Search for the cell housing the specified text and yield its (x, y) center coordinate. 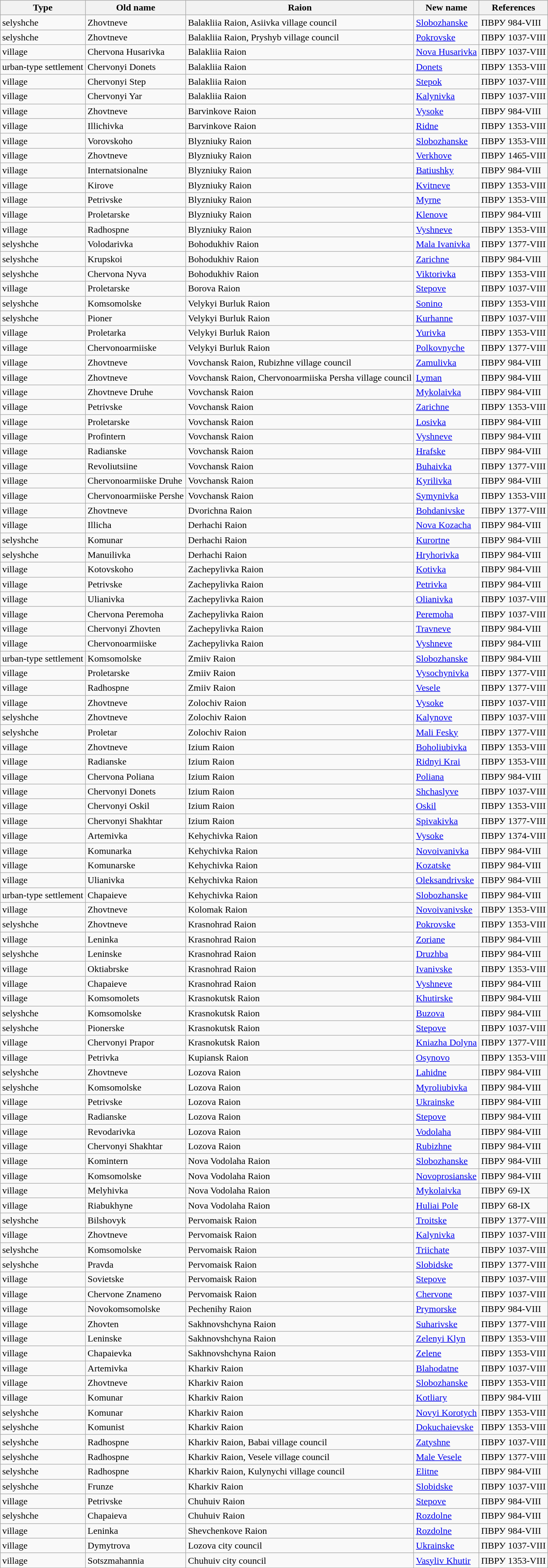
Olianivka (447, 599)
Komintern (136, 1161)
Klenove (447, 215)
Manuilivka (136, 555)
Chervona Peremoha (136, 614)
Chervonyi Zhovten (136, 629)
Viktorivka (447, 274)
Hryhorivka (447, 555)
Type (43, 8)
Novyi Korotych (447, 1413)
Vorovskoho (136, 141)
Melyhivka (136, 1191)
Kolomak Raion (300, 910)
Bilshovyk (136, 1220)
Peremoha (447, 614)
Pionerske (136, 1028)
Ridne (447, 126)
Male Vesele (447, 1457)
Rubizhne (447, 1146)
Dvorichna Raion (300, 510)
Losivka (447, 422)
Shchaslyve (447, 791)
Volodarivka (136, 244)
Oskil (447, 806)
Kupiansk Raion (300, 1058)
Kharkiv Raion, Babai village council (300, 1442)
Dymytrova (136, 1545)
Chervona Husarivka (136, 52)
Lyman (447, 377)
Shevchenkove Raion (300, 1531)
Prymorske (447, 1309)
Nova Kozacha (447, 525)
Novoprosianske (447, 1176)
Mala Ivanivka (447, 244)
Riabukhyne (136, 1206)
Chervone Znameno (136, 1294)
Osynovo (447, 1058)
Chervonoarmiiske Druhe (136, 481)
Ivanivske (447, 969)
Lozova city council (300, 1545)
Nova Husarivka (447, 52)
Myroliubivka (447, 1087)
Chervonyi Yar (136, 96)
Pravda (136, 1265)
Chapaievka (136, 1353)
Suharivske (447, 1324)
Donets (447, 67)
Kharkiv Raion, Vesele village council (300, 1457)
Chervonyi Oskil (136, 806)
Kalynove (447, 718)
Novoivanivske (447, 910)
Zhovten (136, 1324)
Sonino (447, 303)
Kyrilivka (447, 481)
Batiushky (447, 170)
Chapaieva (136, 1516)
Stepok (447, 82)
Komunist (136, 1427)
Oktiabrske (136, 969)
Chervona Nyva (136, 274)
Pechenihy Raion (300, 1309)
Chuhuiv city council (300, 1560)
Lahidne (447, 1072)
Triichate (447, 1250)
Blahodatne (447, 1368)
Revoliutsiine (136, 466)
Hrafske (447, 451)
New name (447, 8)
Zelenyi Klyn (447, 1338)
Illicha (136, 525)
Komunarka (136, 850)
Polkovnyche (447, 348)
Proletarka (136, 333)
Borova Raion (300, 289)
Novoivanivka (447, 850)
Khutirske (447, 998)
Chervonyi Prapor (136, 1043)
Chervona Poliana (136, 777)
Dokuchaievske (447, 1427)
Vasyliv Khutir (447, 1560)
Vesele (447, 688)
Vodolaha (447, 1132)
Druzhba (447, 954)
Sotszmahannia (136, 1560)
Chervonoarmiiske Pershe (136, 496)
Elitne (447, 1472)
Kniazha Dolyna (447, 1043)
Zhovtneve Druhe (136, 392)
Troitske (447, 1220)
Vovchansk Raion, Chervonoarmiiska Persha village council (300, 377)
Vysochynivka (447, 673)
Symynivka (447, 496)
Buzova (447, 1013)
Komunarske (136, 865)
Komsomolets (136, 998)
ПВРУ 1374-VIII (513, 836)
Frunze (136, 1486)
Zatyshne (447, 1442)
Spivakivka (447, 821)
Zelene (447, 1353)
Chervonyi Step (136, 82)
Novokomsomolske (136, 1309)
Proletar (136, 732)
ПВРУ 1465-VIII (513, 155)
Balakliia Raion, Pryshyb village council (300, 37)
Profintern (136, 437)
Kurhanne (447, 318)
ПВРУ 69-IX (513, 1191)
Kharkiv Raion, Kulynychi village council (300, 1472)
Sovietske (136, 1279)
Travneve (447, 629)
References (513, 8)
Chervone (447, 1294)
Huliai Pole (447, 1206)
Ridnyi Krai (447, 762)
Illichivka (136, 126)
Kotovskoho (136, 570)
Zamulivka (447, 362)
Raion (300, 8)
Zoriane (447, 939)
Bohdanivske (447, 510)
Internatsionalne (136, 170)
Kirove (136, 185)
Kotliary (447, 1398)
Old name (136, 8)
Buhaivka (447, 466)
Vovchansk Raion, Rubizhne village council (300, 362)
Oleksandrivske (447, 880)
Kurortne (447, 540)
Kozatske (447, 865)
Kvitneve (447, 185)
ПВРУ 68-IX (513, 1206)
Mali Fesky (447, 732)
Balakliia Raion, Asiivka village council (300, 23)
Yurivka (447, 333)
Poliana (447, 777)
Pioner (136, 318)
Verkhove (447, 155)
Myrne (447, 200)
Krupskoi (136, 259)
Revodarivka (136, 1132)
Kotivka (447, 570)
Boholiubivka (447, 747)
